Capture the cell that displays the provided text and extract its [X, Y] central coordinate. 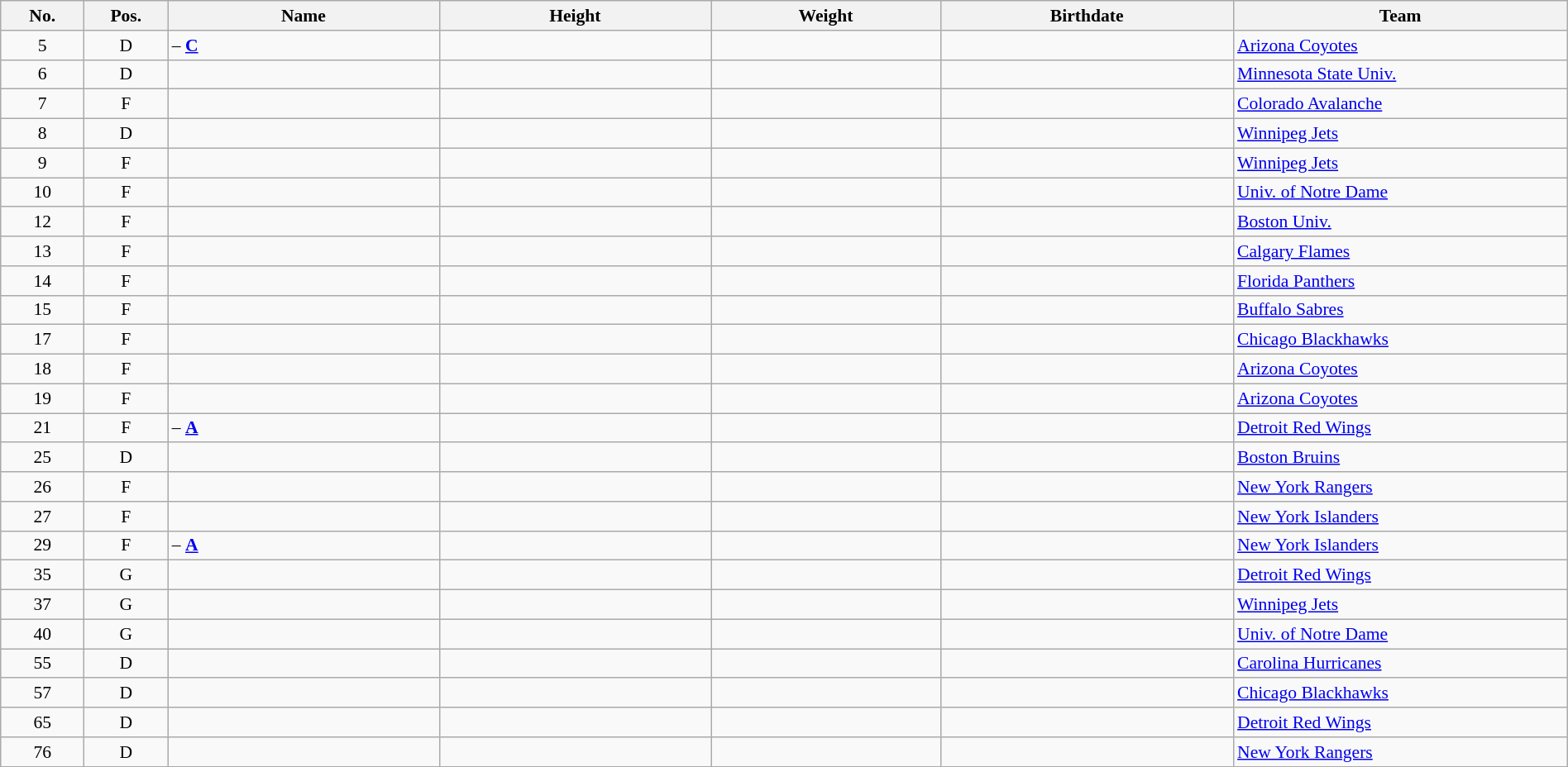
Colorado Avalanche [1400, 104]
Boston Bruins [1400, 458]
Minnesota State Univ. [1400, 74]
65 [43, 722]
Name [304, 16]
Boston Univ. [1400, 222]
7 [43, 104]
Carolina Hurricanes [1400, 664]
Buffalo Sabres [1400, 310]
– C [304, 45]
40 [43, 634]
No. [43, 16]
Calgary Flames [1400, 251]
Florida Panthers [1400, 281]
10 [43, 193]
18 [43, 369]
27 [43, 517]
Team [1400, 16]
57 [43, 693]
26 [43, 487]
35 [43, 575]
13 [43, 251]
76 [43, 752]
Birthdate [1087, 16]
12 [43, 222]
9 [43, 163]
25 [43, 458]
29 [43, 545]
14 [43, 281]
55 [43, 664]
19 [43, 398]
8 [43, 134]
Weight [826, 16]
Height [575, 16]
37 [43, 605]
6 [43, 74]
17 [43, 340]
5 [43, 45]
15 [43, 310]
21 [43, 428]
Pos. [126, 16]
